Detect which cell encompasses the target text, then output its [X, Y] center coordinate. 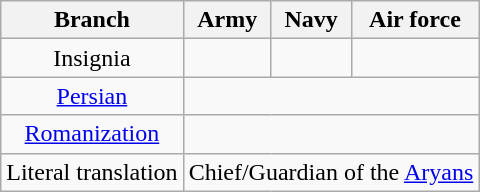
Insignia [92, 58]
Romanization [92, 134]
Persian [92, 96]
Navy [311, 20]
Army [227, 20]
Literal translation [92, 172]
Air force [415, 20]
Branch [92, 20]
Chief/Guardian of the Aryans [331, 172]
